Provide the (x, y) coordinate of the cell's center where the given text is located.  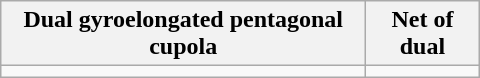
Net of dual (423, 34)
Dual gyroelongated pentagonal cupola (184, 34)
